For the text-containing cell, return its midpoint in (X, Y) coordinate format. 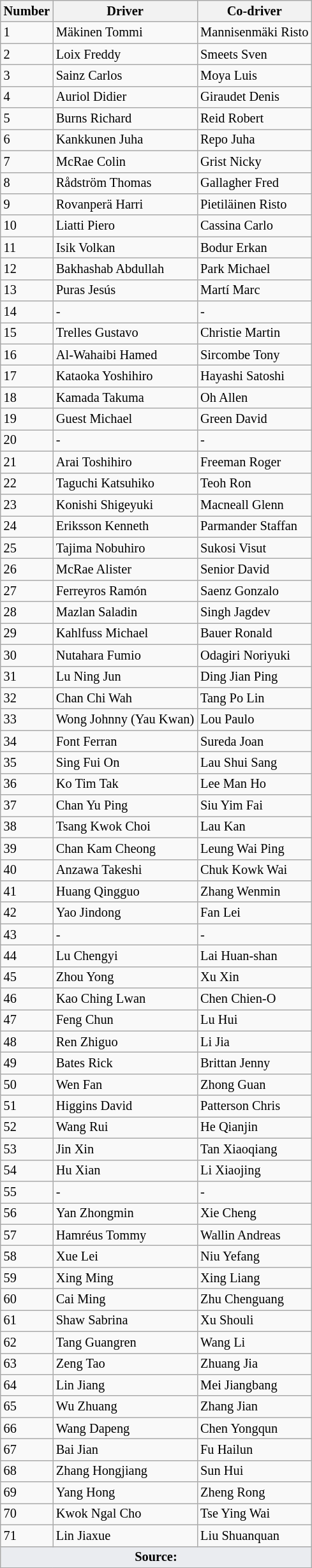
Burns Richard (125, 119)
26 (27, 569)
Siu Yim Fai (254, 806)
Gallagher Fred (254, 183)
Hu Xian (125, 1171)
9 (27, 204)
33 (27, 720)
Park Michael (254, 269)
Hayashi Satoshi (254, 376)
Bodur Erkan (254, 248)
69 (27, 1493)
54 (27, 1171)
Eriksson Kenneth (125, 526)
71 (27, 1535)
56 (27, 1213)
Smeets Sven (254, 54)
32 (27, 698)
Mannisenmäki Risto (254, 33)
47 (27, 1020)
28 (27, 612)
Lau Kan (254, 827)
Guest Michael (125, 419)
20 (27, 440)
McRae Colin (125, 161)
Fan Lei (254, 913)
18 (27, 397)
Taguchi Katsuhiko (125, 484)
Kahlfuss Michael (125, 633)
Kankkunen Juha (125, 140)
Font Ferran (125, 741)
7 (27, 161)
McRae Alister (125, 569)
Wu Zhuang (125, 1407)
Cassina Carlo (254, 226)
19 (27, 419)
11 (27, 248)
Zheng Rong (254, 1493)
27 (27, 591)
Ferreyros Ramón (125, 591)
Source: (156, 1557)
Higgins David (125, 1106)
Zhang Wenmin (254, 891)
39 (27, 848)
2 (27, 54)
He Qianjin (254, 1127)
12 (27, 269)
Bates Rick (125, 1063)
Wong Johnny (Yau Kwan) (125, 720)
Loix Freddy (125, 54)
57 (27, 1235)
67 (27, 1449)
Mei Jiangbang (254, 1385)
Al-Wahaibi Hamed (125, 355)
Zhu Chenguang (254, 1299)
Tang Po Lin (254, 698)
43 (27, 935)
Parmander Staffan (254, 526)
Xu Xin (254, 977)
Wang Li (254, 1342)
10 (27, 226)
Chen Yongqun (254, 1428)
Bai Jian (125, 1449)
Senior David (254, 569)
44 (27, 956)
55 (27, 1192)
Bakhashab Abdullah (125, 269)
Martí Marc (254, 290)
Shaw Sabrina (125, 1320)
Li Jia (254, 1042)
Ren Zhiguo (125, 1042)
59 (27, 1278)
51 (27, 1106)
52 (27, 1127)
Mäkinen Tommi (125, 33)
Sing Fui On (125, 762)
Xue Lei (125, 1256)
Niu Yefang (254, 1256)
Zhuang Jia (254, 1364)
Lin Jiang (125, 1385)
31 (27, 677)
Tse Ying Wai (254, 1514)
42 (27, 913)
14 (27, 312)
50 (27, 1084)
61 (27, 1320)
62 (27, 1342)
6 (27, 140)
Puras Jesús (125, 290)
Macneall Glenn (254, 505)
Moya Luis (254, 75)
Wen Fan (125, 1084)
Tsang Kwok Choi (125, 827)
Isik Volkan (125, 248)
25 (27, 548)
29 (27, 633)
Chan Yu Ping (125, 806)
16 (27, 355)
Xing Liang (254, 1278)
4 (27, 97)
Green David (254, 419)
Jin Xin (125, 1149)
36 (27, 784)
Liu Shuanquan (254, 1535)
Zhou Yong (125, 977)
Anzawa Takeshi (125, 870)
Sainz Carlos (125, 75)
48 (27, 1042)
Tajima Nobuhiro (125, 548)
Odagiri Noriyuki (254, 655)
Ko Tim Tak (125, 784)
Bauer Ronald (254, 633)
Lin Jiaxue (125, 1535)
Lu Hui (254, 1020)
Chuk Kowk Wai (254, 870)
3 (27, 75)
Freeman Roger (254, 462)
Hamréus Tommy (125, 1235)
Feng Chun (125, 1020)
Xie Cheng (254, 1213)
24 (27, 526)
35 (27, 762)
13 (27, 290)
Rovanperä Harri (125, 204)
Grist Nicky (254, 161)
Sukosi Visut (254, 548)
Reid Robert (254, 119)
22 (27, 484)
1 (27, 33)
Rådström Thomas (125, 183)
Oh Allen (254, 397)
Nutahara Fumio (125, 655)
Zhang Hongjiang (125, 1471)
Brittan Jenny (254, 1063)
Number (27, 11)
Co-driver (254, 11)
Zeng Tao (125, 1364)
Teoh Ron (254, 484)
Fu Hailun (254, 1449)
37 (27, 806)
Wang Rui (125, 1127)
Huang Qingguo (125, 891)
Sun Hui (254, 1471)
Singh Jagdev (254, 612)
Saenz Gonzalo (254, 591)
Patterson Chris (254, 1106)
68 (27, 1471)
Chan Chi Wah (125, 698)
Wang Dapeng (125, 1428)
Repo Juha (254, 140)
Sircombe Tony (254, 355)
70 (27, 1514)
Kwok Ngal Cho (125, 1514)
Lu Chengyi (125, 956)
Arai Toshihiro (125, 462)
Kao Ching Lwan (125, 999)
41 (27, 891)
Xu Shouli (254, 1320)
21 (27, 462)
58 (27, 1256)
Wallin Andreas (254, 1235)
Ding Jian Ping (254, 677)
34 (27, 741)
Yang Hong (125, 1493)
Li Xiaojing (254, 1171)
Lee Man Ho (254, 784)
Pietiläinen Risto (254, 204)
8 (27, 183)
45 (27, 977)
Mazlan Saladin (125, 612)
17 (27, 376)
23 (27, 505)
Xing Ming (125, 1278)
Chan Kam Cheong (125, 848)
65 (27, 1407)
Giraudet Denis (254, 97)
Auriol Didier (125, 97)
Leung Wai Ping (254, 848)
53 (27, 1149)
Konishi Shigeyuki (125, 505)
64 (27, 1385)
Trelles Gustavo (125, 333)
Lai Huan-shan (254, 956)
Cai Ming (125, 1299)
Lau Shui Sang (254, 762)
Yan Zhongmin (125, 1213)
Zhong Guan (254, 1084)
30 (27, 655)
15 (27, 333)
46 (27, 999)
Zhang Jian (254, 1407)
Liatti Piero (125, 226)
Kataoka Yoshihiro (125, 376)
Kamada Takuma (125, 397)
63 (27, 1364)
5 (27, 119)
Lou Paulo (254, 720)
Tang Guangren (125, 1342)
60 (27, 1299)
49 (27, 1063)
Sureda Joan (254, 741)
Yao Jindong (125, 913)
40 (27, 870)
38 (27, 827)
Lu Ning Jun (125, 677)
Christie Martin (254, 333)
Chen Chien-O (254, 999)
Tan Xiaoqiang (254, 1149)
Driver (125, 11)
66 (27, 1428)
